For the text-containing cell, return its midpoint in (X, Y) coordinate format. 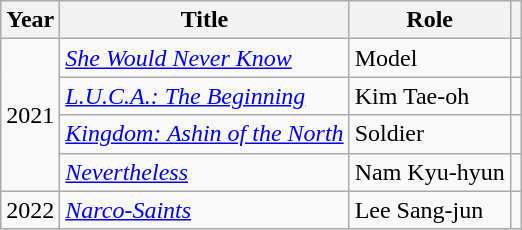
She Would Never Know (204, 58)
Title (204, 20)
2022 (30, 210)
Year (30, 20)
L.U.C.A.: The Beginning (204, 96)
Soldier (430, 134)
Lee Sang-jun (430, 210)
Kim Tae-oh (430, 96)
Role (430, 20)
Nevertheless (204, 172)
Model (430, 58)
Narco-Saints (204, 210)
2021 (30, 115)
Kingdom: Ashin of the North (204, 134)
Nam Kyu-hyun (430, 172)
